Find where the given text appears and provide that cell's center as [X, Y] coordinate. 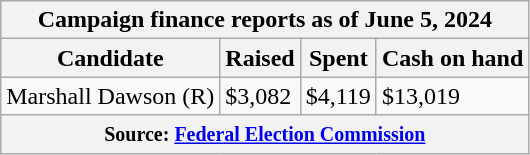
$3,082 [260, 96]
Campaign finance reports as of June 5, 2024 [265, 20]
Candidate [110, 58]
Spent [338, 58]
$13,019 [452, 96]
Marshall Dawson (R) [110, 96]
Raised [260, 58]
Source: Federal Election Commission [265, 134]
Cash on hand [452, 58]
$4,119 [338, 96]
